Output the (X, Y) coordinate of the center of the cell containing the given text.  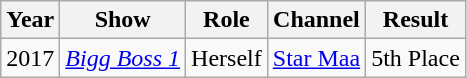
Show (123, 20)
Result (416, 20)
Year (30, 20)
Channel (316, 20)
Bigg Boss 1 (123, 58)
Herself (227, 58)
5th Place (416, 58)
2017 (30, 58)
Role (227, 20)
Star Maa (316, 58)
